From the cell containing the given text, extract its center point as [x, y] coordinate. 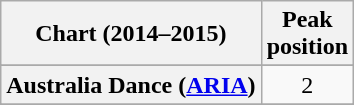
Australia Dance (ARIA) [131, 85]
2 [307, 85]
Peakposition [307, 34]
Chart (2014–2015) [131, 34]
